Extract the (X, Y) coordinate from the center of the cell holding the provided text.  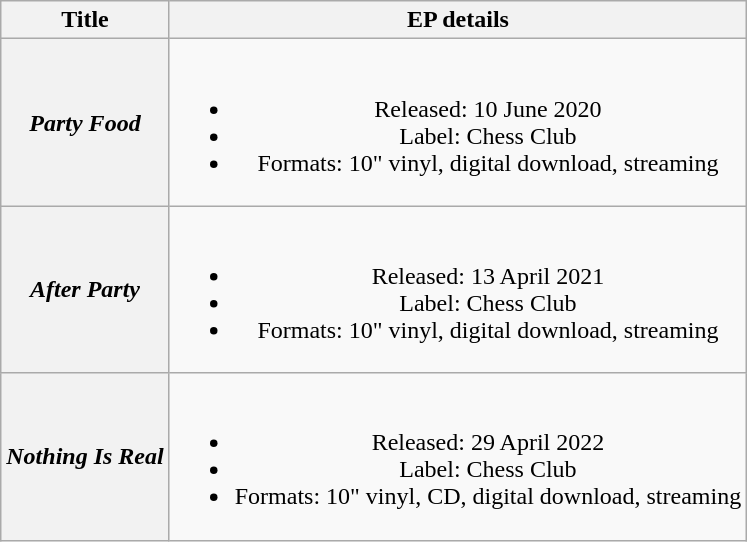
Released: 10 June 2020Label: Chess ClubFormats: 10" vinyl, digital download, streaming (458, 122)
Released: 29 April 2022Label: Chess ClubFormats: 10" vinyl, CD, digital download, streaming (458, 456)
EP details (458, 20)
Released: 13 April 2021Label: Chess ClubFormats: 10" vinyl, digital download, streaming (458, 290)
Title (85, 20)
After Party (85, 290)
Party Food (85, 122)
Nothing Is Real (85, 456)
